Scan for the cell matching the given text and deliver its (x, y) coordinate at center. 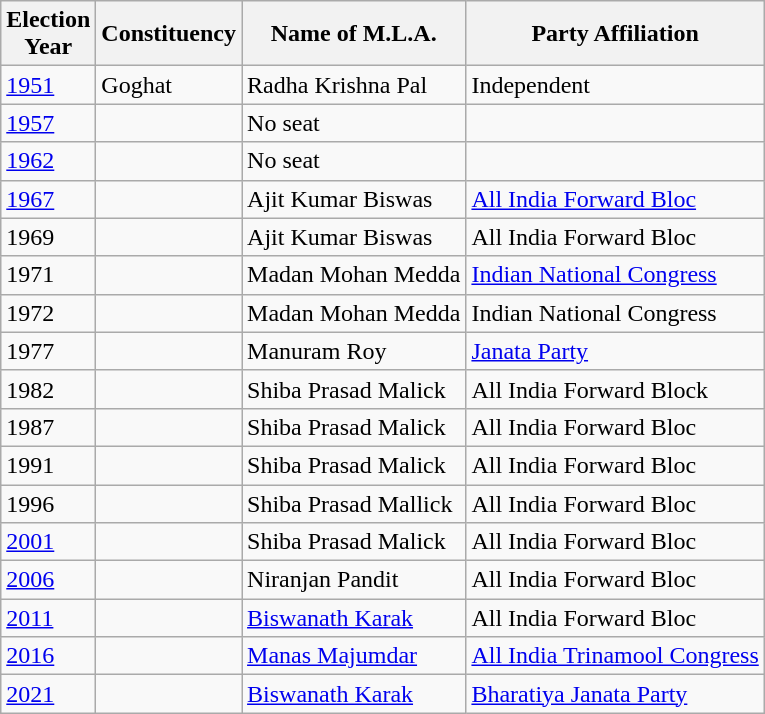
1987 (48, 427)
Radha Krishna Pal (354, 85)
Shiba Prasad Mallick (354, 503)
1977 (48, 351)
All India Trinamool Congress (615, 656)
2001 (48, 542)
1972 (48, 313)
Janata Party (615, 351)
Election Year (48, 34)
Constituency (169, 34)
1967 (48, 199)
Independent (615, 85)
Bharatiya Janata Party (615, 694)
1971 (48, 275)
1969 (48, 237)
Manas Majumdar (354, 656)
Manuram Roy (354, 351)
1991 (48, 465)
1962 (48, 161)
Name of M.L.A. (354, 34)
All India Forward Block (615, 389)
1996 (48, 503)
2021 (48, 694)
Niranjan Pandit (354, 580)
1982 (48, 389)
2006 (48, 580)
2011 (48, 618)
Goghat (169, 85)
1951 (48, 85)
2016 (48, 656)
Party Affiliation (615, 34)
1957 (48, 123)
